Locate the cell with the specified text and output its (x, y) center coordinate. 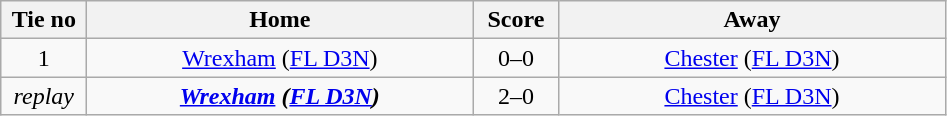
1 (44, 58)
0–0 (516, 58)
Home (280, 20)
Away (752, 20)
2–0 (516, 96)
Tie no (44, 20)
replay (44, 96)
Score (516, 20)
